Output the (x, y) coordinate of the center of the cell containing the given text.  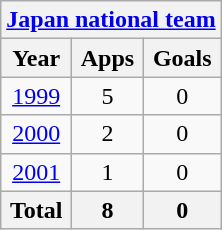
2 (108, 134)
Total (36, 210)
Goals (182, 58)
Apps (108, 58)
8 (108, 210)
2001 (36, 172)
1 (108, 172)
1999 (36, 96)
2000 (36, 134)
5 (108, 96)
Japan national team (111, 20)
Year (36, 58)
